Identify which cell holds the provided text, then report its [X, Y] central coordinate. 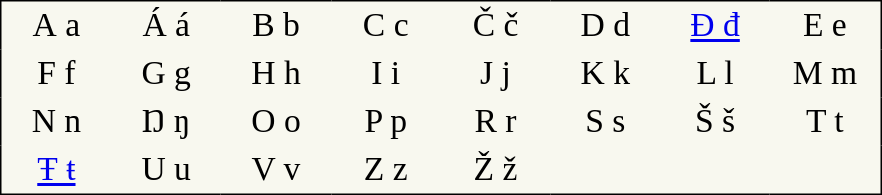
F f [56, 74]
Đ đ [715, 26]
G g [166, 74]
H h [276, 74]
Ŋ ŋ [166, 122]
P p [386, 122]
V v [276, 170]
D d [605, 26]
Ŧ ŧ [56, 170]
I i [386, 74]
K k [605, 74]
T t [826, 122]
U u [166, 170]
B b [276, 26]
E e [826, 26]
N n [56, 122]
Č č [496, 26]
Š š [715, 122]
Ž ž [496, 170]
L l [715, 74]
А а [56, 26]
J j [496, 74]
R r [496, 122]
Z z [386, 170]
M m [826, 74]
C c [386, 26]
Á á [166, 26]
O o [276, 122]
S s [605, 122]
